Locate the cell with the specified text and output its [X, Y] center coordinate. 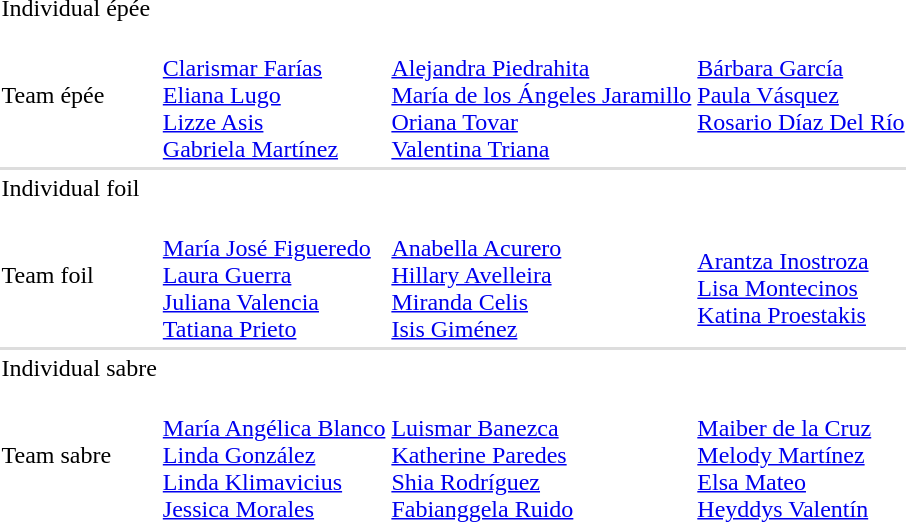
María José FigueredoLaura GuerraJuliana ValenciaTatiana Prieto [274, 275]
Team foil [79, 275]
Clarismar FaríasEliana LugoLizze AsisGabriela Martínez [274, 95]
Bárbara GarcíaPaula VásquezRosario Díaz Del Río [801, 95]
Alejandra PiedrahitaMaría de los Ángeles JaramilloOriana TovarValentina Triana [542, 95]
Team épée [79, 95]
Individual sabre [79, 368]
Anabella AcureroHillary AvelleiraMiranda CelisIsis Giménez [542, 275]
Individual foil [79, 188]
Arantza InostrozaLisa MontecinosKatina Proestakis [801, 275]
